Search for the cell housing the specified text and yield its (x, y) center coordinate. 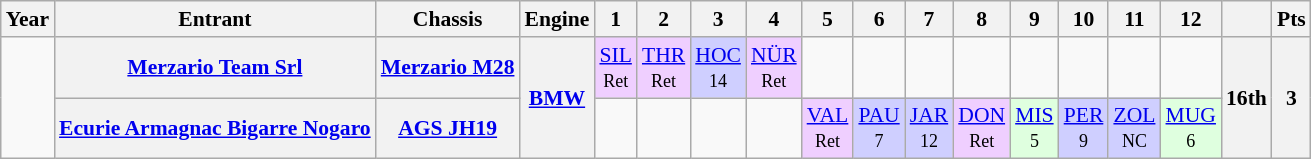
VALRet (828, 128)
12 (1190, 19)
Chassis (448, 19)
SILRet (616, 68)
AGS JH19 (448, 128)
MUG6 (1190, 128)
4 (774, 19)
8 (982, 19)
PER9 (1084, 128)
Engine (556, 19)
5 (828, 19)
MIS5 (1034, 128)
JAR12 (930, 128)
Ecurie Armagnac Bigarre Nogaro (215, 128)
DONRet (982, 128)
7 (930, 19)
10 (1084, 19)
Year (28, 19)
Merzario Team Srl (215, 68)
6 (878, 19)
NÜRRet (774, 68)
1 (616, 19)
Pts (1292, 19)
11 (1134, 19)
Entrant (215, 19)
HOC14 (718, 68)
PAU7 (878, 128)
9 (1034, 19)
2 (664, 19)
ZOLNC (1134, 128)
BMW (556, 98)
THRRet (664, 68)
Merzario M28 (448, 68)
16th (1246, 98)
